From the cell containing the given text, extract its center point as [x, y] coordinate. 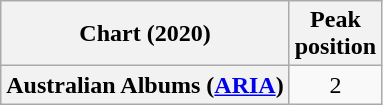
Australian Albums (ARIA) [145, 85]
Chart (2020) [145, 34]
Peakposition [335, 34]
2 [335, 85]
